Find where the given text appears and provide that cell's center as [X, Y] coordinate. 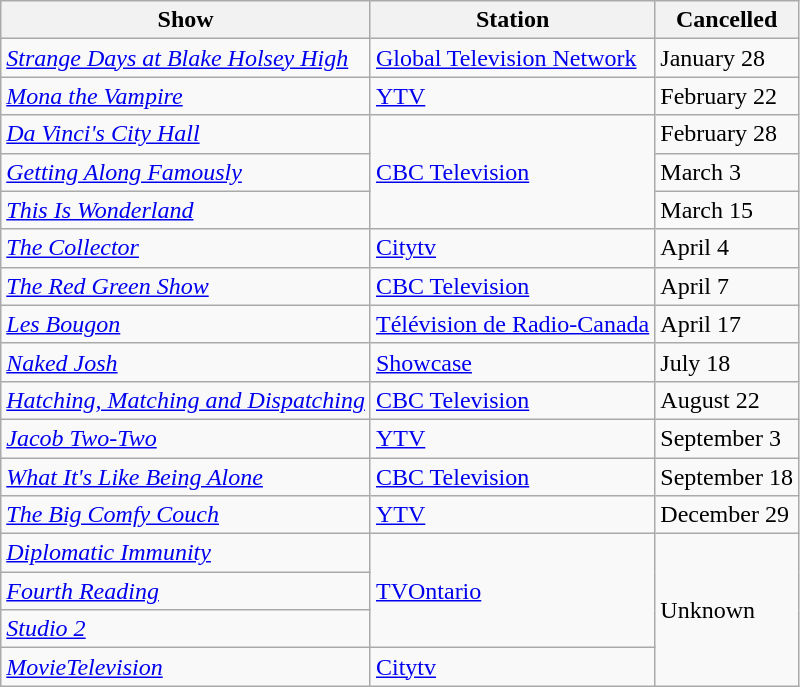
December 29 [727, 515]
Showcase [512, 362]
February 28 [727, 134]
The Red Green Show [186, 286]
Diplomatic Immunity [186, 553]
Station [512, 20]
Naked Josh [186, 362]
This Is Wonderland [186, 210]
Fourth Reading [186, 591]
MovieTelevision [186, 667]
Da Vinci's City Hall [186, 134]
The Big Comfy Couch [186, 515]
Mona the Vampire [186, 96]
TVOntario [512, 591]
July 18 [727, 362]
Show [186, 20]
January 28 [727, 58]
The Collector [186, 248]
What It's Like Being Alone [186, 477]
Hatching, Matching and Dispatching [186, 400]
Cancelled [727, 20]
March 3 [727, 172]
February 22 [727, 96]
Strange Days at Blake Holsey High [186, 58]
April 4 [727, 248]
Jacob Two-Two [186, 438]
September 3 [727, 438]
August 22 [727, 400]
September 18 [727, 477]
Getting Along Famously [186, 172]
April 17 [727, 324]
Les Bougon [186, 324]
Studio 2 [186, 629]
Global Television Network [512, 58]
Télévision de Radio-Canada [512, 324]
March 15 [727, 210]
April 7 [727, 286]
Unknown [727, 610]
